From the cell containing the given text, extract its center point as [X, Y] coordinate. 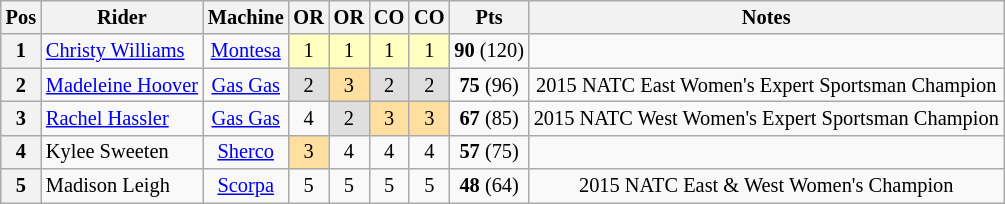
Rachel Hassler [122, 118]
Notes [766, 17]
75 (96) [488, 85]
Kylee Sweeten [122, 152]
67 (85) [488, 118]
Madison Leigh [122, 186]
Montesa [246, 51]
Christy Williams [122, 51]
90 (120) [488, 51]
48 (64) [488, 186]
Pos [21, 17]
Sherco [246, 152]
57 (75) [488, 152]
2015 NATC East & West Women's Champion [766, 186]
2015 NATC West Women's Expert Sportsman Champion [766, 118]
Scorpa [246, 186]
2015 NATC East Women's Expert Sportsman Champion [766, 85]
Pts [488, 17]
Rider [122, 17]
Madeleine Hoover [122, 85]
Machine [246, 17]
